Capture the cell that displays the provided text and extract its (X, Y) central coordinate. 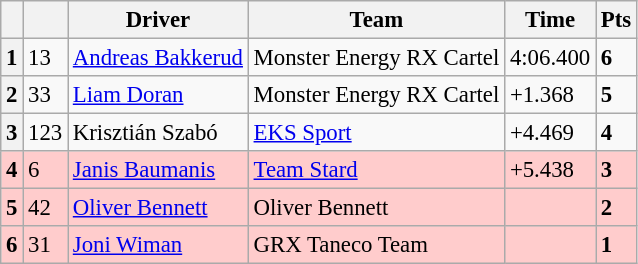
Team Stard (376, 170)
Krisztián Szabó (158, 133)
31 (46, 245)
33 (46, 95)
Liam Doran (158, 95)
Time (550, 20)
+5.438 (550, 170)
Team (376, 20)
Andreas Bakkerud (158, 58)
13 (46, 58)
+1.368 (550, 95)
+4.469 (550, 133)
Janis Baumanis (158, 170)
Driver (158, 20)
Joni Wiman (158, 245)
EKS Sport (376, 133)
GRX Taneco Team (376, 245)
42 (46, 208)
Pts (616, 20)
123 (46, 133)
4:06.400 (550, 58)
